Capture the cell that displays the provided text and extract its [x, y] central coordinate. 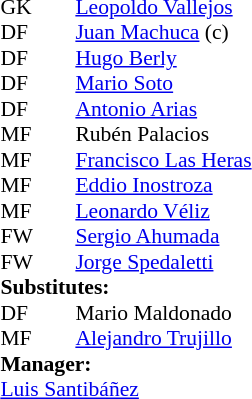
Rubén Palacios [163, 135]
Antonio Arias [163, 109]
Substitutes: [126, 287]
Manager: [126, 364]
Juan Machuca (c) [163, 33]
Jorge Spedaletti [163, 262]
Leonardo Véliz [163, 211]
Mario Soto [163, 83]
Eddio Inostroza [163, 185]
Hugo Berly [163, 58]
Alejandro Trujillo [163, 339]
Francisco Las Heras [163, 160]
Sergio Ahumada [163, 237]
Mario Maldonado [163, 313]
